Find where the given text appears and provide that cell's center as [X, Y] coordinate. 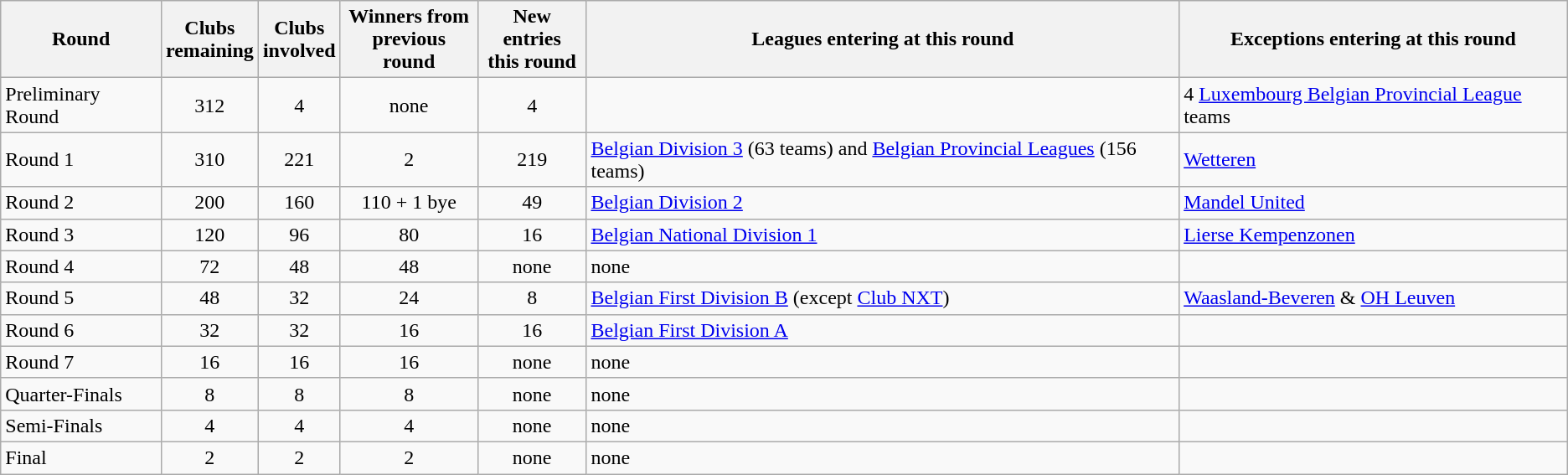
Final [81, 457]
Round 1 [81, 159]
Round [81, 39]
Semi-Finals [81, 426]
72 [209, 266]
Round 3 [81, 235]
Winners fromprevious round [409, 39]
Belgian Division 3 (63 teams) and Belgian Provincial Leagues (156 teams) [883, 159]
160 [299, 203]
Wetteren [1374, 159]
Round 4 [81, 266]
Clubsremaining [209, 39]
Clubsinvolved [299, 39]
Round 2 [81, 203]
219 [532, 159]
96 [299, 235]
Exceptions entering at this round [1374, 39]
Round 5 [81, 298]
Belgian Division 2 [883, 203]
312 [209, 106]
110 + 1 bye [409, 203]
310 [209, 159]
Leagues entering at this round [883, 39]
80 [409, 235]
Preliminary Round [81, 106]
Belgian National Division 1 [883, 235]
24 [409, 298]
Round 7 [81, 362]
Belgian First Division B (except Club NXT) [883, 298]
New entriesthis round [532, 39]
Belgian First Division A [883, 330]
Lierse Kempenzonen [1374, 235]
Waasland-Beveren & OH Leuven [1374, 298]
49 [532, 203]
Quarter-Finals [81, 394]
Mandel United [1374, 203]
4 Luxembourg Belgian Provincial League teams [1374, 106]
221 [299, 159]
Round 6 [81, 330]
200 [209, 203]
120 [209, 235]
